Capture the cell that displays the provided text and extract its (X, Y) central coordinate. 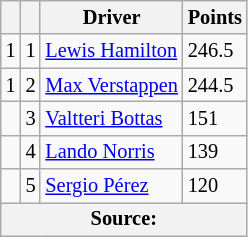
151 (215, 118)
139 (215, 152)
246.5 (215, 51)
120 (215, 186)
Lando Norris (111, 152)
Lewis Hamilton (111, 51)
Sergio Pérez (111, 186)
Source: (124, 219)
Valtteri Bottas (111, 118)
2 (31, 85)
Points (215, 17)
Max Verstappen (111, 85)
3 (31, 118)
Driver (111, 17)
244.5 (215, 85)
4 (31, 152)
5 (31, 186)
